Return the (X, Y) coordinate for the center point of the cell that contains the specified text.  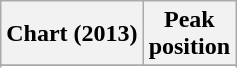
Chart (2013) (72, 34)
Peakposition (189, 34)
